Detect which cell encompasses the target text, then output its [X, Y] center coordinate. 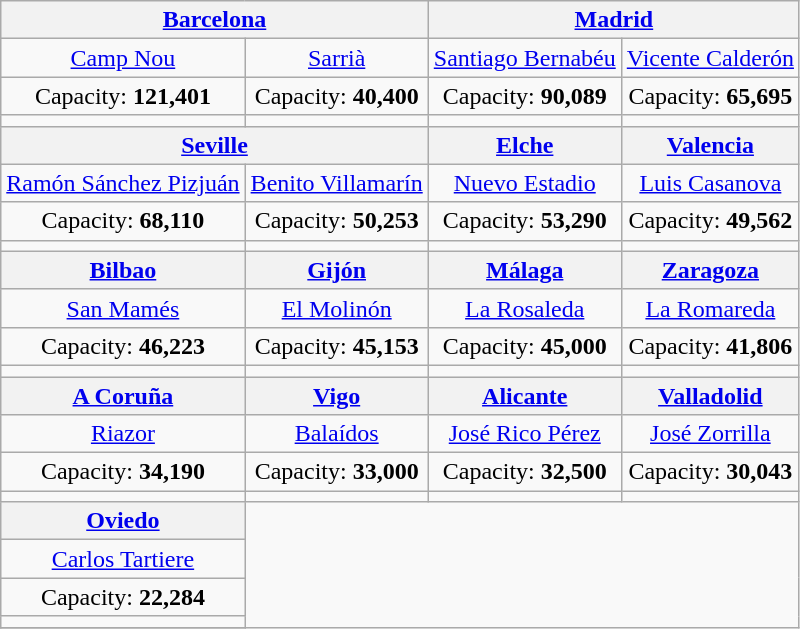
Santiago Bernabéu [524, 58]
Ramón Sánchez Pizjuán [123, 183]
Capacity: 40,400 [336, 96]
Capacity: 33,000 [336, 472]
Seville [215, 145]
Capacity: 45,153 [336, 346]
A Coruña [123, 395]
El Molinón [336, 308]
Capacity: 30,043 [710, 472]
Nuevo Estadio [524, 183]
Capacity: 49,562 [710, 221]
Benito Villamarín [336, 183]
Carlos Tartiere [123, 559]
Capacity: 90,089 [524, 96]
Málaga [524, 270]
La Rosaleda [524, 308]
Capacity: 34,190 [123, 472]
La Romareda [710, 308]
Capacity: 68,110 [123, 221]
Riazor [123, 434]
José Rico Pérez [524, 434]
Vicente Calderón [710, 58]
Oviedo [123, 521]
Alicante [524, 395]
Capacity: 41,806 [710, 346]
Capacity: 53,290 [524, 221]
Zaragoza [710, 270]
Vigo [336, 395]
San Mamés [123, 308]
Capacity: 65,695 [710, 96]
Elche [524, 145]
Capacity: 45,000 [524, 346]
Capacity: 22,284 [123, 597]
Sarrià [336, 58]
Capacity: 46,223 [123, 346]
José Zorrilla [710, 434]
Valladolid [710, 395]
Gijón [336, 270]
Camp Nou [123, 58]
Valencia [710, 145]
Capacity: 50,253 [336, 221]
Luis Casanova [710, 183]
Capacity: 121,401 [123, 96]
Bilbao [123, 270]
Madrid [614, 20]
Capacity: 32,500 [524, 472]
Balaídos [336, 434]
Barcelona [215, 20]
